Scan for the cell matching the given text and deliver its (X, Y) coordinate at center. 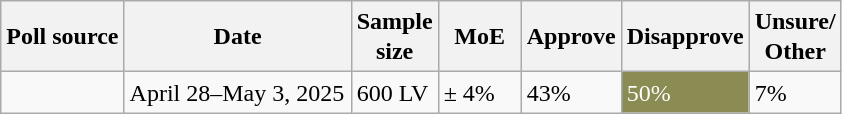
Samplesize (394, 36)
600 LV (394, 92)
43% (571, 92)
Approve (571, 36)
Disapprove (685, 36)
Poll source (62, 36)
Date (238, 36)
April 28–May 3, 2025 (238, 92)
± 4% (480, 92)
MoE (480, 36)
50% (685, 92)
7% (795, 92)
Unsure/Other (795, 36)
